Capture the cell that displays the provided text and extract its (X, Y) central coordinate. 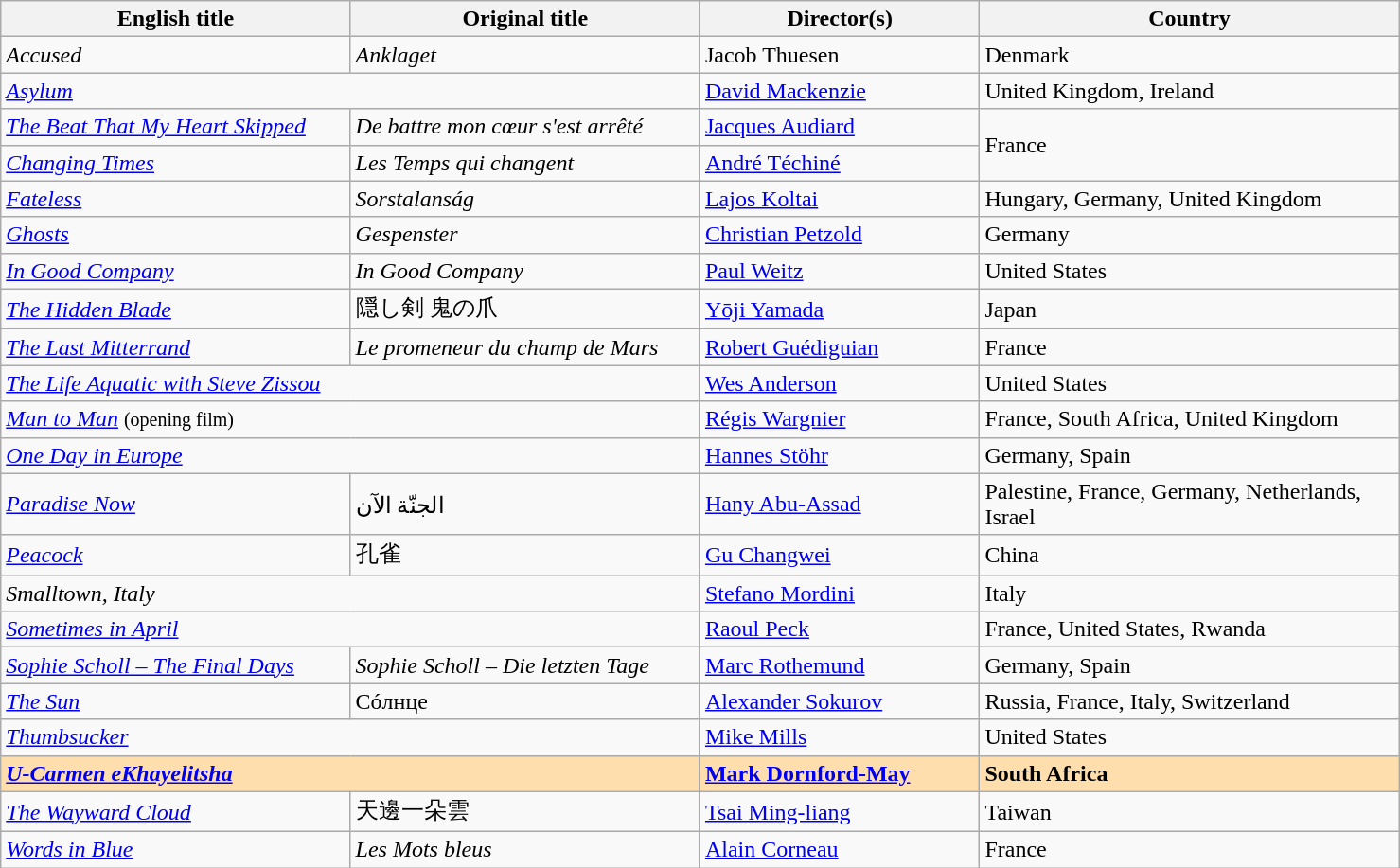
Ghosts (176, 235)
Country (1189, 19)
De battre mon cœur s'est arrêté (524, 127)
Original title (524, 19)
Germany (1189, 235)
André Téchiné (839, 163)
Les Temps qui changent (524, 163)
Wes Anderson (839, 383)
The Sun (176, 701)
Сóлнце (524, 701)
The Last Mitterrand (176, 347)
France, United States, Rwanda (1189, 629)
Accused (176, 55)
David Mackenzie (839, 91)
Mark Dornford-May (839, 773)
Mike Mills (839, 737)
The Wayward Cloud (176, 812)
Director(s) (839, 19)
Sophie Scholl – The Final Days (176, 665)
الجنّة الآن (524, 504)
Hannes Stöhr (839, 455)
Gespenster (524, 235)
Russia, France, Italy, Switzerland (1189, 701)
Alexander Sokurov (839, 701)
Sorstalanság (524, 199)
U-Carmen eKhayelitsha (350, 773)
English title (176, 19)
Taiwan (1189, 812)
United Kingdom, Ireland (1189, 91)
Man to Man (opening film) (350, 419)
Alain Corneau (839, 850)
Raoul Peck (839, 629)
隠し剣 鬼の爪 (524, 309)
Lajos Koltai (839, 199)
The Hidden Blade (176, 309)
Régis Wargnier (839, 419)
Robert Guédiguian (839, 347)
Anklaget (524, 55)
Paradise Now (176, 504)
Words in Blue (176, 850)
Palestine, France, Germany, Netherlands, Israel (1189, 504)
Gu Changwei (839, 555)
South Africa (1189, 773)
Les Mots bleus (524, 850)
France, South Africa, United Kingdom (1189, 419)
Changing Times (176, 163)
孔雀 (524, 555)
Smalltown, Italy (350, 593)
Tsai Ming-liang (839, 812)
Fateless (176, 199)
Denmark (1189, 55)
China (1189, 555)
天邊一朵雲 (524, 812)
Peacock (176, 555)
Yōji Yamada (839, 309)
Asylum (350, 91)
Jacques Audiard (839, 127)
Japan (1189, 309)
Jacob Thuesen (839, 55)
Le promeneur du champ de Mars (524, 347)
Paul Weitz (839, 271)
The Life Aquatic with Steve Zissou (350, 383)
Sophie Scholl – Die letzten Tage (524, 665)
Hany Abu-Assad (839, 504)
Hungary, Germany, United Kingdom (1189, 199)
Italy (1189, 593)
Stefano Mordini (839, 593)
Christian Petzold (839, 235)
Marc Rothemund (839, 665)
Thumbsucker (350, 737)
Sometimes in April (350, 629)
The Beat That My Heart Skipped (176, 127)
One Day in Europe (350, 455)
